Return the [x, y] coordinate for the center point of the cell that contains the specified text.  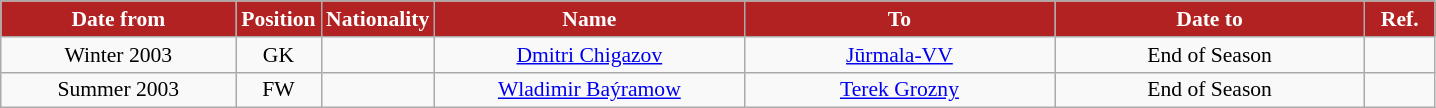
Name [589, 19]
To [899, 19]
Jūrmala-VV [899, 55]
FW [278, 90]
Date from [118, 19]
Ref. [1400, 19]
Summer 2003 [118, 90]
Wladimir Baýramow [589, 90]
Date to [1210, 19]
Dmitri Chigazov [589, 55]
GK [278, 55]
Terek Grozny [899, 90]
Nationality [378, 19]
Position [278, 19]
Winter 2003 [118, 55]
